Pinpoint the cell where the given text exists, returning its [X, Y] midpoint coordinate. 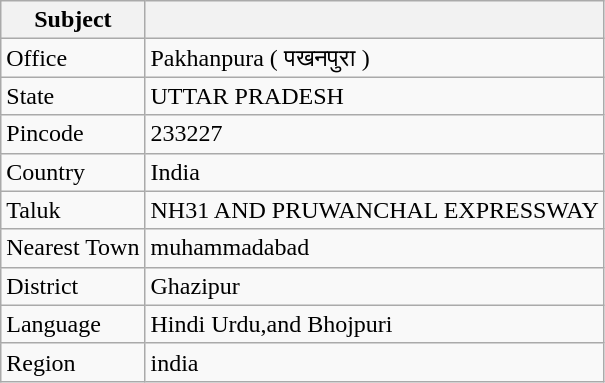
233227 [374, 134]
Hindi Urdu,and Bhojpuri [374, 324]
Office [73, 58]
State [73, 96]
Language [73, 324]
Country [73, 172]
Nearest Town [73, 248]
UTTAR PRADESH [374, 96]
india [374, 362]
NH31 AND PRUWANCHAL EXPRESSWAY [374, 210]
District [73, 286]
Pakhanpura ( पखनपुरा ) [374, 58]
Region [73, 362]
Taluk [73, 210]
muhammadabad [374, 248]
India [374, 172]
Subject [73, 20]
Ghazipur [374, 286]
Pincode [73, 134]
